Determine the (x, y) coordinate at the center of the cell enclosing the given text.  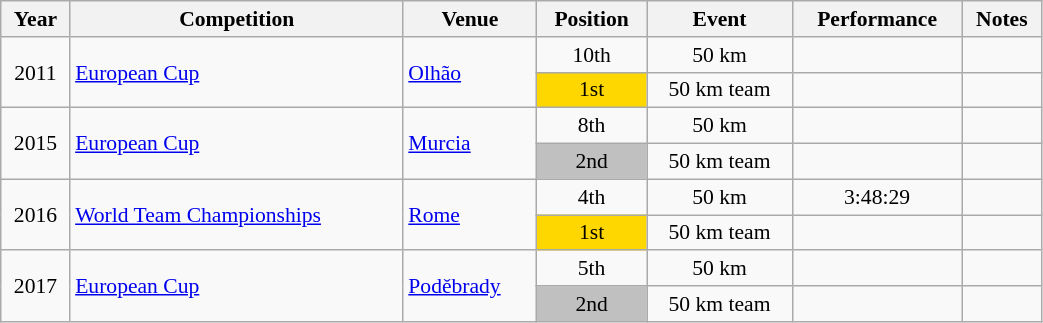
2015 (36, 144)
Rome (470, 214)
Event (720, 19)
Olhão (470, 72)
4th (592, 197)
Performance (876, 19)
Venue (470, 19)
Poděbrady (470, 286)
World Team Championships (236, 214)
Competition (236, 19)
Year (36, 19)
Murcia (470, 144)
3:48:29 (876, 197)
Notes (1002, 19)
2017 (36, 286)
10th (592, 55)
5th (592, 269)
8th (592, 126)
2016 (36, 214)
Position (592, 19)
2011 (36, 72)
